Capture the cell that displays the provided text and extract its [x, y] central coordinate. 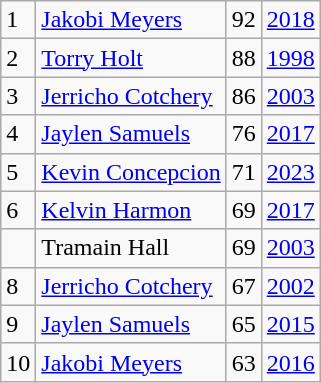
3 [18, 96]
Kelvin Harmon [131, 210]
6 [18, 210]
2015 [290, 324]
4 [18, 134]
Torry Holt [131, 58]
1998 [290, 58]
67 [244, 286]
76 [244, 134]
1 [18, 20]
2023 [290, 172]
63 [244, 362]
2018 [290, 20]
92 [244, 20]
88 [244, 58]
65 [244, 324]
9 [18, 324]
10 [18, 362]
8 [18, 286]
5 [18, 172]
Tramain Hall [131, 248]
71 [244, 172]
2002 [290, 286]
2 [18, 58]
86 [244, 96]
2016 [290, 362]
Kevin Concepcion [131, 172]
